Search for the cell housing the specified text and yield its [X, Y] center coordinate. 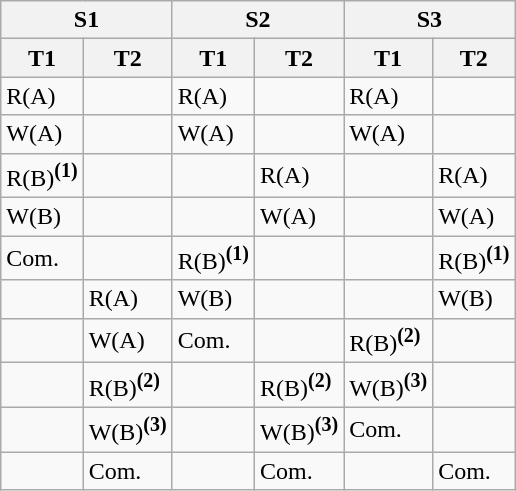
S1 [86, 20]
S2 [258, 20]
S3 [430, 20]
